Provide the (x, y) coordinate of the cell's center where the given text is located.  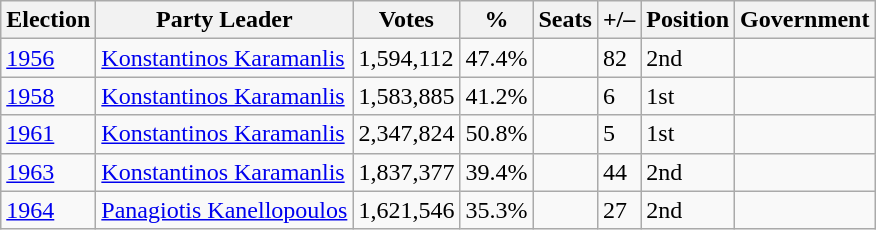
Election (48, 20)
35.3% (496, 210)
1958 (48, 96)
5 (618, 134)
44 (618, 172)
1963 (48, 172)
47.4% (496, 58)
39.4% (496, 172)
Panagiotis Kanellopoulos (224, 210)
1961 (48, 134)
2,347,824 (406, 134)
27 (618, 210)
82 (618, 58)
Seats (565, 20)
% (496, 20)
Government (805, 20)
1956 (48, 58)
1,621,546 (406, 210)
+/– (618, 20)
Votes (406, 20)
50.8% (496, 134)
1,837,377 (406, 172)
41.2% (496, 96)
1964 (48, 210)
1,583,885 (406, 96)
Party Leader (224, 20)
Position (688, 20)
6 (618, 96)
1,594,112 (406, 58)
